Scan for the cell matching the given text and deliver its (X, Y) coordinate at center. 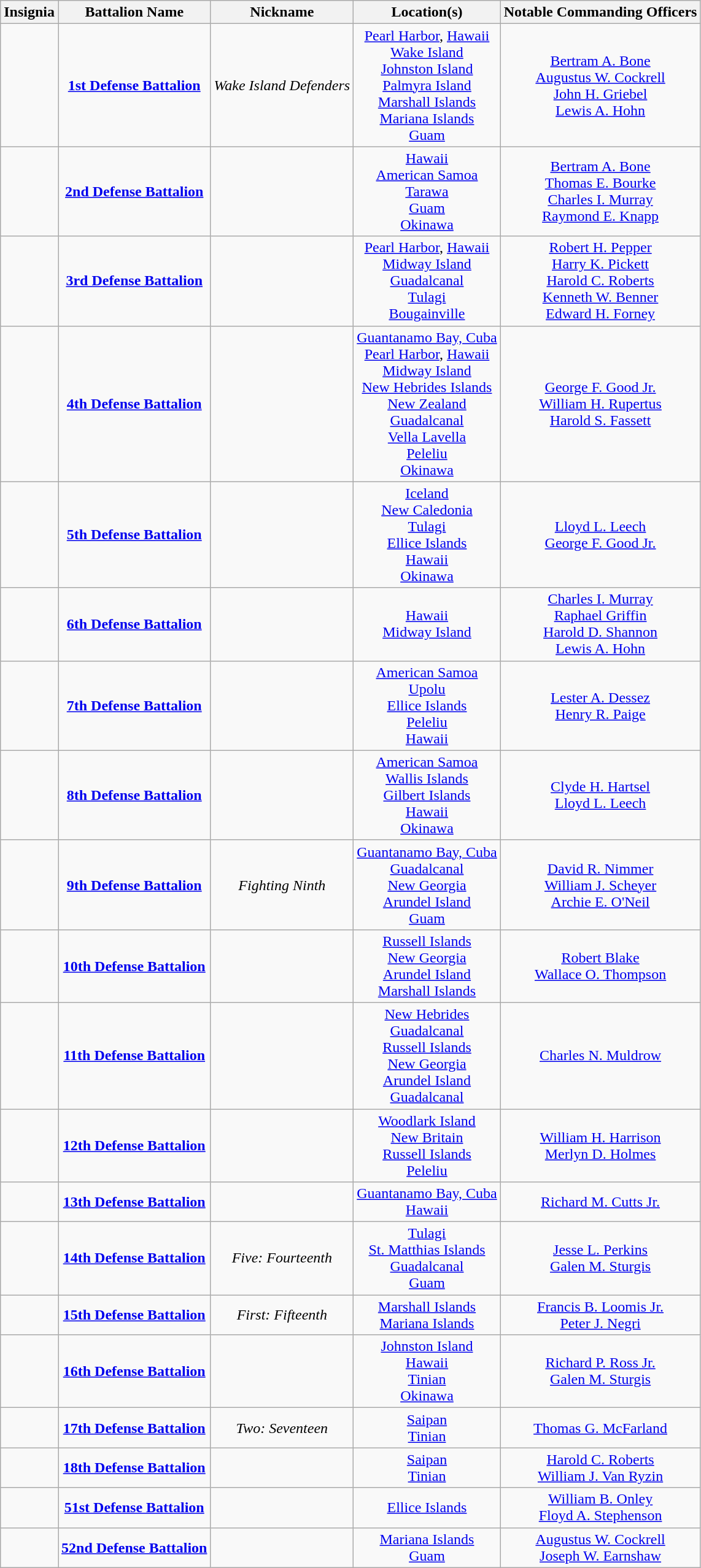
11th Defense Battalion (134, 1055)
Johnston IslandHawaiiTinianOkinawa (427, 1372)
Pearl Harbor, HawaiiWake IslandJohnston IslandPalmyra IslandMarshall IslandsMariana IslandsGuam (427, 85)
51st Defense Battalion (134, 1508)
Clyde H. HartselLloyd L. Leech (600, 795)
8th Defense Battalion (134, 795)
Location(s) (427, 12)
Bertram A. BoneAugustus W. CockrellJohn H. GriebelLewis A. Hohn (600, 85)
First: Fifteenth (282, 1315)
Bertram A. BoneThomas E. BourkeCharles I. MurrayRaymond E. Knapp (600, 191)
Battalion Name (134, 12)
1st Defense Battalion (134, 85)
HawaiiMidway Island (427, 625)
New HebridesGuadalcanalRussell IslandsNew GeorgiaArundel IslandGuadalcanal (427, 1055)
American SamoaUpoluEllice IslandsPeleliuHawaii (427, 705)
18th Defense Battalion (134, 1467)
Notable Commanding Officers (600, 12)
David R. NimmerWilliam J. ScheyerArchie E. O'Neil (600, 885)
17th Defense Battalion (134, 1428)
3rd Defense Battalion (134, 281)
Robert H. PepperHarry K. PickettHarold C. RobertsKenneth W. BennerEdward H. Forney (600, 281)
Woodlark IslandNew BritainRussell IslandsPeleliu (427, 1146)
7th Defense Battalion (134, 705)
HawaiiAmerican SamoaTarawaGuamOkinawa (427, 191)
Guantanamo Bay, CubaHawaii (427, 1202)
TulagiSt. Matthias IslandsGuadalcanalGuam (427, 1259)
Richard P. Ross Jr.Galen M. Sturgis (600, 1372)
52nd Defense Battalion (134, 1547)
William B. OnleyFloyd A. Stephenson (600, 1508)
Guantanamo Bay, CubaGuadalcanalNew GeorgiaArundel IslandGuam (427, 885)
Guantanamo Bay, Cuba Pearl Harbor, HawaiiMidway IslandNew Hebrides IslandsNew ZealandGuadalcanalVella LavellaPeleliuOkinawa (427, 404)
Ellice Islands (427, 1508)
Fighting Ninth (282, 885)
Harold C. RobertsWilliam J. Van Ryzin (600, 1467)
Nickname (282, 12)
Lester A. DessezHenry R. Paige (600, 705)
2nd Defense Battalion (134, 191)
George F. Good Jr.William H. RupertusHarold S. Fassett (600, 404)
IcelandNew CaledoniaTulagiEllice IslandsHawaiiOkinawa (427, 535)
15th Defense Battalion (134, 1315)
Robert BlakeWallace O. Thompson (600, 966)
Wake Island Defenders (282, 85)
5th Defense Battalion (134, 535)
10th Defense Battalion (134, 966)
12th Defense Battalion (134, 1146)
4th Defense Battalion (134, 404)
9th Defense Battalion (134, 885)
Francis B. Loomis Jr.Peter J. Negri (600, 1315)
Jesse L. PerkinsGalen M. Sturgis (600, 1259)
Marshall IslandsMariana Islands (427, 1315)
6th Defense Battalion (134, 625)
Charles N. Muldrow (600, 1055)
Russell IslandsNew GeorgiaArundel IslandMarshall Islands (427, 966)
Augustus W. CockrellJoseph W. Earnshaw (600, 1547)
14th Defense Battalion (134, 1259)
Pearl Harbor, HawaiiMidway IslandGuadalcanalTulagiBougainville (427, 281)
Richard M. Cutts Jr. (600, 1202)
Mariana IslandsGuam (427, 1547)
Two: Seventeen (282, 1428)
American SamoaWallis IslandsGilbert IslandsHawaiiOkinawa (427, 795)
Charles I. MurrayRaphael GriffinHarold D. ShannonLewis A. Hohn (600, 625)
Insignia (29, 12)
13th Defense Battalion (134, 1202)
Lloyd L. LeechGeorge F. Good Jr. (600, 535)
William H. HarrisonMerlyn D. Holmes (600, 1146)
Five: Fourteenth (282, 1259)
Thomas G. McFarland (600, 1428)
16th Defense Battalion (134, 1372)
